Return the (X, Y) coordinate for the center point of the cell that contains the specified text.  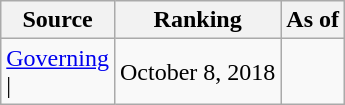
Governing| (58, 72)
October 8, 2018 (197, 72)
Ranking (197, 20)
Source (58, 20)
As of (313, 20)
